Scan for the cell matching the given text and deliver its [x, y] coordinate at center. 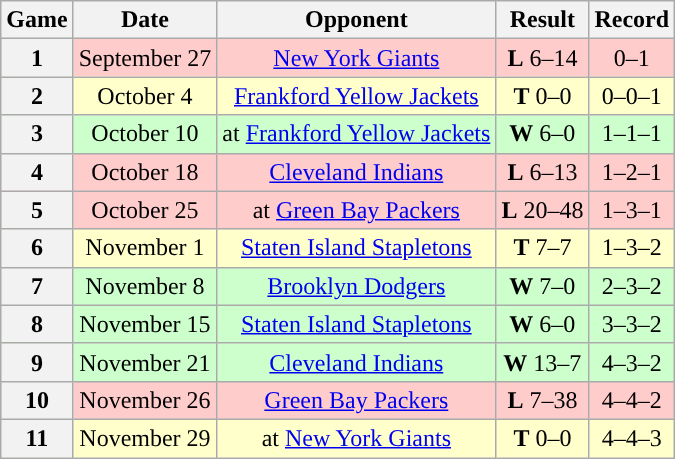
November 29 [145, 438]
L 20–48 [542, 210]
Game [37, 20]
2 [37, 96]
Frankford Yellow Jackets [356, 96]
October 25 [145, 210]
7 [37, 286]
Result [542, 20]
1–2–1 [632, 172]
T 7–7 [542, 248]
6 [37, 248]
4–3–2 [632, 362]
2–3–2 [632, 286]
3 [37, 134]
November 1 [145, 248]
0–1 [632, 58]
Brooklyn Dodgers [356, 286]
W 7–0 [542, 286]
September 27 [145, 58]
1 [37, 58]
8 [37, 324]
Record [632, 20]
October 4 [145, 96]
November 15 [145, 324]
L 7–38 [542, 400]
Opponent [356, 20]
1–3–1 [632, 210]
4 [37, 172]
L 6–14 [542, 58]
October 10 [145, 134]
at Green Bay Packers [356, 210]
Green Bay Packers [356, 400]
at Frankford Yellow Jackets [356, 134]
4–4–3 [632, 438]
November 26 [145, 400]
1–1–1 [632, 134]
November 8 [145, 286]
3–3–2 [632, 324]
W 13–7 [542, 362]
0–0–1 [632, 96]
October 18 [145, 172]
9 [37, 362]
4–4–2 [632, 400]
New York Giants [356, 58]
1–3–2 [632, 248]
November 21 [145, 362]
5 [37, 210]
L 6–13 [542, 172]
11 [37, 438]
at New York Giants [356, 438]
10 [37, 400]
Date [145, 20]
